Search for the cell housing the specified text and yield its [X, Y] center coordinate. 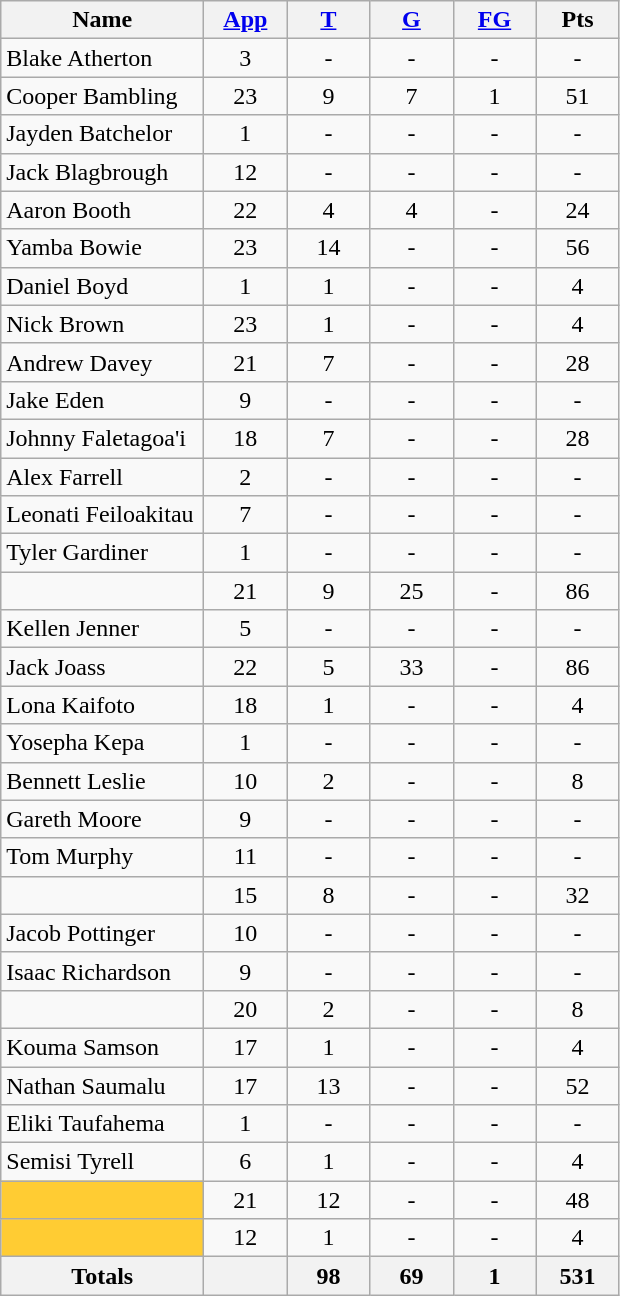
Johnny Faletagoa'i [102, 438]
Kellen Jenner [102, 629]
Alex Farrell [102, 477]
Semisi Tyrell [102, 1162]
13 [328, 1085]
Jayden Batchelor [102, 134]
Nick Brown [102, 324]
Yosepha Kepa [102, 743]
Isaac Richardson [102, 971]
69 [412, 1276]
52 [578, 1085]
15 [246, 895]
Bennett Leslie [102, 781]
51 [578, 96]
Name [102, 20]
Kouma Samson [102, 1047]
Cooper Bambling [102, 96]
Lona Kaifoto [102, 705]
6 [246, 1162]
T [328, 20]
25 [412, 591]
Tyler Gardiner [102, 553]
Jack Joass [102, 667]
3 [246, 58]
11 [246, 857]
24 [578, 210]
531 [578, 1276]
Jack Blagbrough [102, 172]
Blake Atherton [102, 58]
20 [246, 1009]
56 [578, 248]
Jake Eden [102, 400]
Nathan Saumalu [102, 1085]
Leonati Feiloakitau [102, 515]
14 [328, 248]
Aaron Booth [102, 210]
G [412, 20]
Gareth Moore [102, 819]
33 [412, 667]
Daniel Boyd [102, 286]
Pts [578, 20]
Totals [102, 1276]
98 [328, 1276]
32 [578, 895]
App [246, 20]
Jacob Pottinger [102, 933]
48 [578, 1200]
Andrew Davey [102, 362]
Tom Murphy [102, 857]
Eliki Taufahema [102, 1124]
Yamba Bowie [102, 248]
FG [494, 20]
